Detect which cell encompasses the target text, then output its (X, Y) center coordinate. 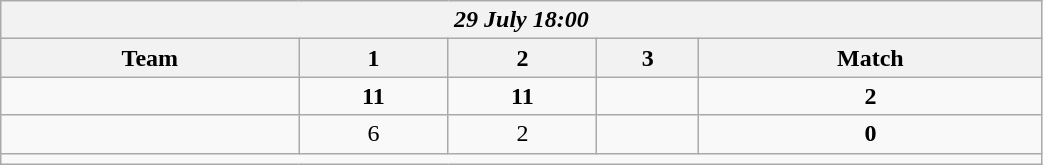
29 July 18:00 (522, 20)
1 (374, 58)
3 (648, 58)
Match (870, 58)
0 (870, 134)
6 (374, 134)
Team (150, 58)
